Identify which cell holds the provided text, then report its (X, Y) central coordinate. 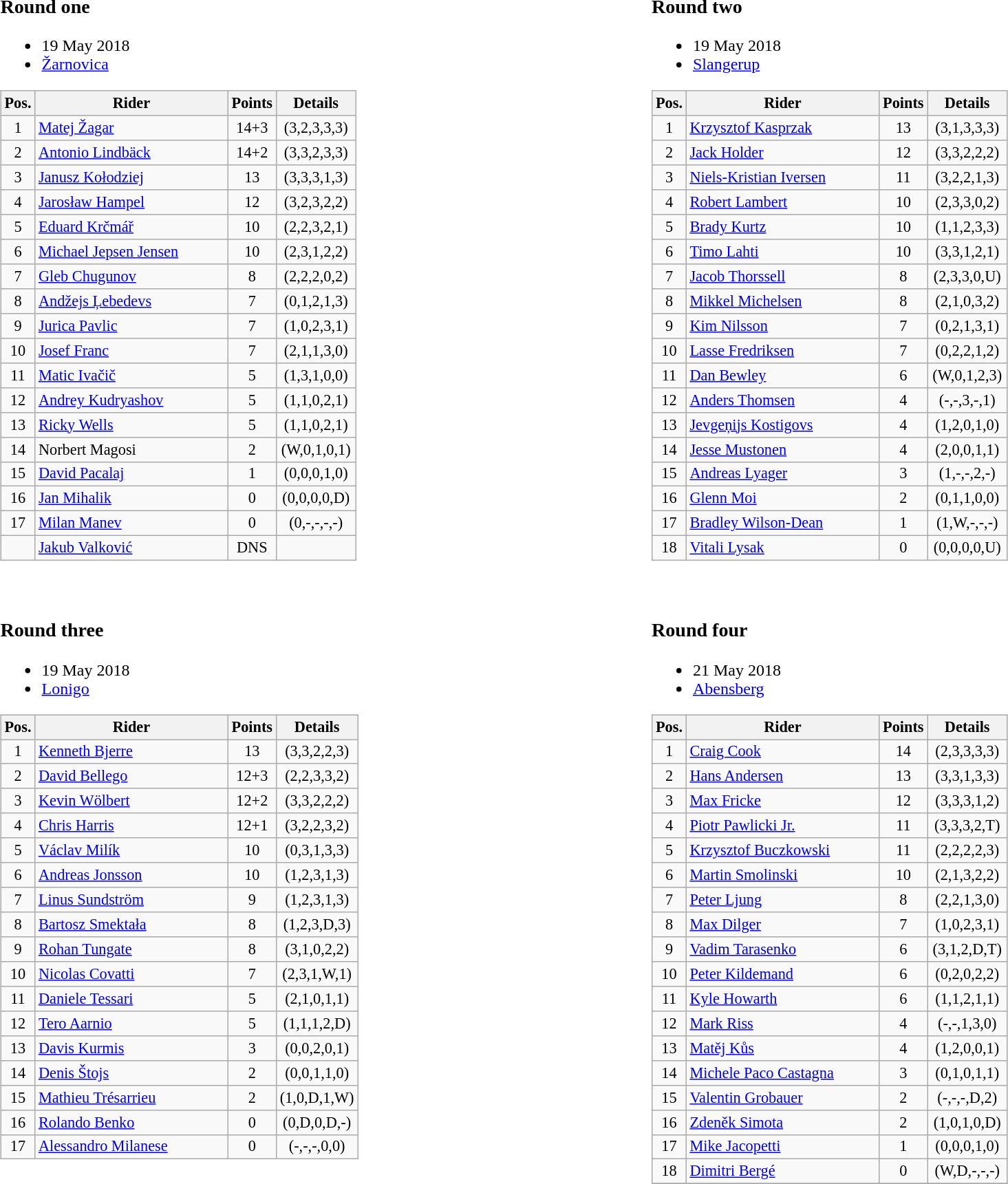
Davis Kurmis (131, 1048)
(1,2,0,0,1) (967, 1048)
Linus Sundström (131, 900)
Timo Lahti (782, 252)
(2,0,0,1,1) (967, 449)
(2,2,2,0,2) (317, 277)
Denis Štojs (131, 1073)
(0,0,2,0,1) (317, 1048)
Vadim Tarasenko (782, 949)
Jacob Thorssell (782, 277)
Peter Ljung (782, 900)
Alessandro Milanese (131, 1147)
Antonio Lindbäck (131, 153)
Andžejs Ļebedevs (131, 301)
12+1 (252, 826)
(2,1,0,3,2) (967, 301)
Niels-Kristian Iversen (782, 177)
Daniele Tessari (131, 999)
Mikkel Michelsen (782, 301)
(3,2,3,2,2) (317, 202)
(-,-,3,-,1) (967, 400)
Tero Aarnio (131, 1023)
Gleb Chugunov (131, 277)
(1,1,2,1,1) (967, 999)
(1,1,2,3,3) (967, 227)
Krzysztof Buczkowski (782, 850)
David Bellego (131, 776)
Bartosz Smektała (131, 925)
(2,1,1,3,0) (317, 350)
(2,3,3,0,U) (967, 277)
(1,-,-,2,-) (967, 474)
(2,3,1,2,2) (317, 252)
Nicolas Covatti (131, 974)
Jakub Valković (131, 548)
(1,2,0,1,0) (967, 424)
(2,3,1,W,1) (317, 974)
(W,D,-,-,-) (967, 1172)
Ricky Wells (131, 424)
Milan Manev (131, 524)
12+2 (252, 801)
(3,3,1,2,1) (967, 252)
(-,-,-,0,0) (317, 1147)
(0,D,0,D,-) (317, 1122)
Rohan Tungate (131, 949)
(0,0,0,0,U) (967, 548)
Matěj Kůs (782, 1048)
David Pacalaj (131, 474)
Norbert Magosi (131, 449)
(1,3,1,0,0) (317, 375)
(0,2,2,1,2) (967, 350)
(0,1,0,1,1) (967, 1073)
Max Fricke (782, 801)
(3,2,3,3,3) (317, 128)
Brady Kurtz (782, 227)
14+3 (252, 128)
DNS (252, 548)
(3,1,2,D,T) (967, 949)
(3,3,3,1,3) (317, 177)
Mark Riss (782, 1023)
Krzysztof Kasprzak (782, 128)
Piotr Pawlicki Jr. (782, 826)
14+2 (252, 153)
Jevgeņijs Kostigovs (782, 424)
Mathieu Trésarrieu (131, 1097)
(0,2,1,3,1) (967, 326)
(0,1,1,0,0) (967, 499)
(1,0,D,1,W) (317, 1097)
(1,2,3,D,3) (317, 925)
Mike Jacopetti (782, 1147)
Jack Holder (782, 153)
(0,0,0,0,D) (317, 499)
(3,3,2,3,3) (317, 153)
(2,1,3,2,2) (967, 875)
Bradley Wilson-Dean (782, 524)
Jan Mihalik (131, 499)
(2,2,3,2,1) (317, 227)
(3,2,2,3,2) (317, 826)
Andrey Kudryashov (131, 400)
(1,W,-,-,-) (967, 524)
Kevin Wölbert (131, 801)
Martin Smolinski (782, 875)
Lasse Fredriksen (782, 350)
Craig Cook (782, 751)
Max Dilger (782, 925)
(3,1,3,3,3) (967, 128)
Jarosław Hampel (131, 202)
(0,-,-,-,-) (317, 524)
(1,1,1,2,D) (317, 1023)
(3,2,2,1,3) (967, 177)
Matic Ivačič (131, 375)
(2,1,0,1,1) (317, 999)
(-,-,1,3,0) (967, 1023)
(1,0,1,0,D) (967, 1122)
Matej Žagar (131, 128)
Chris Harris (131, 826)
Robert Lambert (782, 202)
Michele Paco Castagna (782, 1073)
(2,2,3,3,2) (317, 776)
Kenneth Bjerre (131, 751)
Jurica Pavlic (131, 326)
Glenn Moi (782, 499)
Václav Milík (131, 850)
Vitali Lysak (782, 548)
Anders Thomsen (782, 400)
(2,2,1,3,0) (967, 900)
Michael Jepsen Jensen (131, 252)
(2,2,2,2,3) (967, 850)
Eduard Krčmář (131, 227)
Janusz Kołodziej (131, 177)
Dan Bewley (782, 375)
(0,1,2,1,3) (317, 301)
Kyle Howarth (782, 999)
(3,3,2,2,3) (317, 751)
Jesse Mustonen (782, 449)
(0,2,0,2,2) (967, 974)
(W,0,1,2,3) (967, 375)
(0,3,1,3,3) (317, 850)
Andreas Lyager (782, 474)
(2,3,3,0,2) (967, 202)
Dimitri Bergé (782, 1172)
(0,0,1,1,0) (317, 1073)
(3,3,3,2,T) (967, 826)
Zdeněk Simota (782, 1122)
(3,3,3,1,2) (967, 801)
(2,3,3,3,3) (967, 751)
Andreas Jonsson (131, 875)
12+3 (252, 776)
Peter Kildemand (782, 974)
Hans Andersen (782, 776)
Valentin Grobauer (782, 1097)
Rolando Benko (131, 1122)
(3,1,0,2,2) (317, 949)
(W,0,1,0,1) (317, 449)
Josef Franc (131, 350)
(3,3,1,3,3) (967, 776)
(-,-,-,D,2) (967, 1097)
Kim Nilsson (782, 326)
